Scan for the cell matching the given text and deliver its (x, y) coordinate at center. 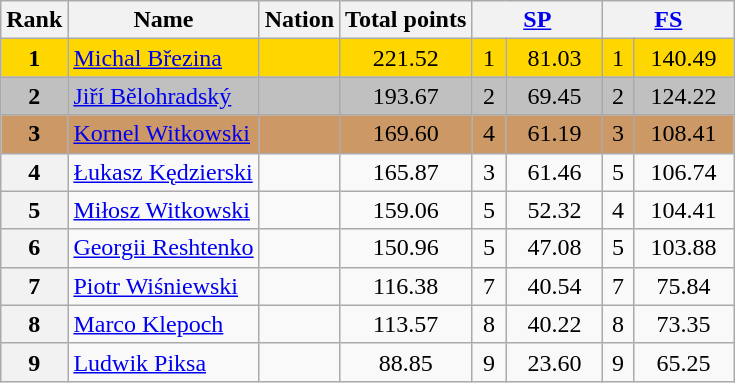
FS (668, 20)
140.49 (684, 58)
SP (538, 20)
116.38 (406, 286)
73.35 (684, 324)
169.60 (406, 134)
61.19 (554, 134)
Miłosz Witkowski (164, 210)
106.74 (684, 172)
Rank (34, 20)
75.84 (684, 286)
150.96 (406, 248)
221.52 (406, 58)
6 (34, 248)
Michal Březina (164, 58)
52.32 (554, 210)
61.46 (554, 172)
Piotr Wiśniewski (164, 286)
81.03 (554, 58)
23.60 (554, 362)
104.41 (684, 210)
124.22 (684, 96)
Kornel Witkowski (164, 134)
47.08 (554, 248)
Łukasz Kędzierski (164, 172)
88.85 (406, 362)
159.06 (406, 210)
103.88 (684, 248)
65.25 (684, 362)
193.67 (406, 96)
40.22 (554, 324)
Georgii Reshtenko (164, 248)
108.41 (684, 134)
Ludwik Piksa (164, 362)
40.54 (554, 286)
Marco Klepoch (164, 324)
165.87 (406, 172)
Jiří Bělohradský (164, 96)
113.57 (406, 324)
Total points (406, 20)
69.45 (554, 96)
Name (164, 20)
Nation (299, 20)
